Return [x, y] of the center of cell containing provided text 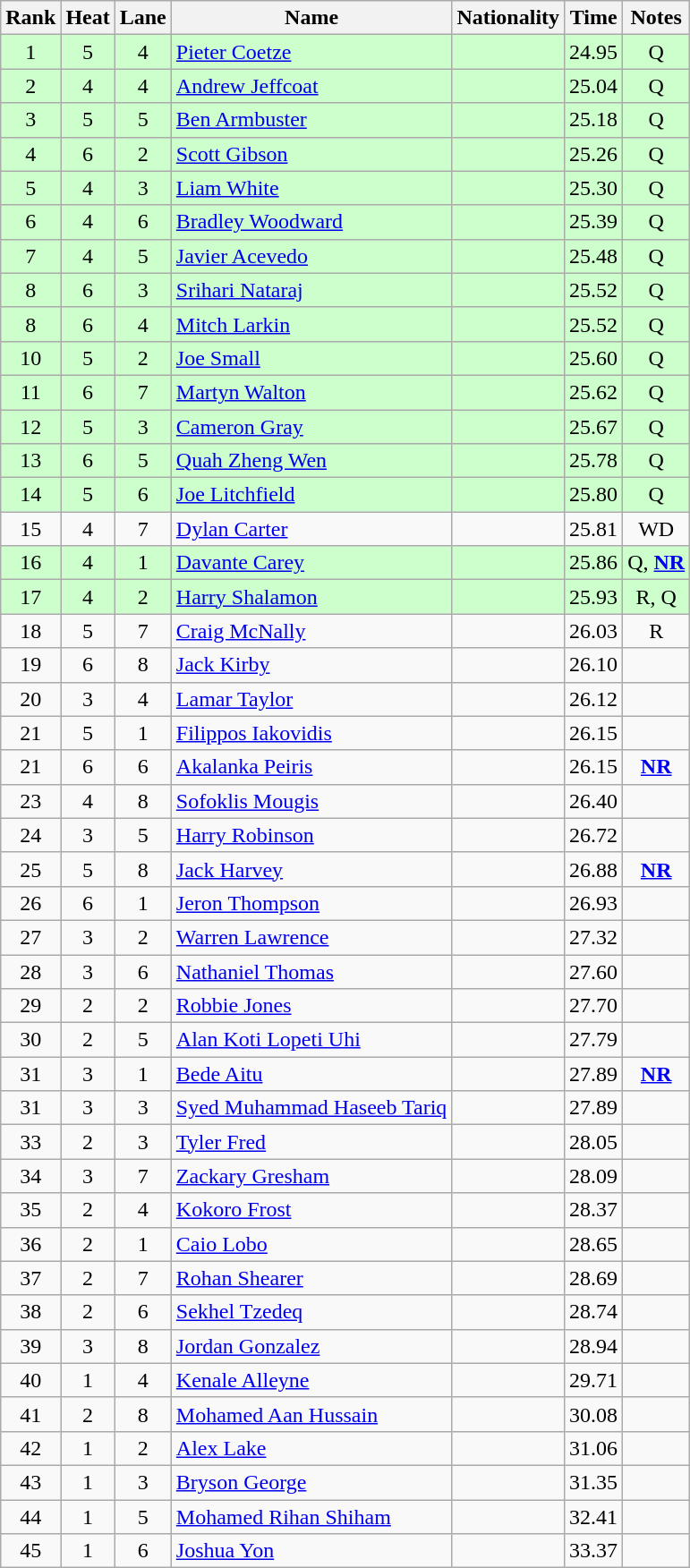
R [657, 631]
25.93 [594, 597]
32.41 [594, 1517]
Mohamed Aan Hussain [311, 1414]
Zackary Gresham [311, 1176]
26.12 [594, 699]
25.48 [594, 256]
16 [30, 563]
20 [30, 699]
Lane [143, 18]
30.08 [594, 1414]
25.18 [594, 120]
Joe Small [311, 358]
28 [30, 971]
Srihari Nataraj [311, 290]
25.26 [594, 154]
Scott Gibson [311, 154]
Robbie Jones [311, 1006]
Davante Carey [311, 563]
25.04 [594, 86]
28.94 [594, 1346]
Sekhel Tzedeq [311, 1312]
Sofoklis Mougis [311, 801]
Javier Acevedo [311, 256]
33.37 [594, 1551]
26.03 [594, 631]
Rohan Shearer [311, 1278]
42 [30, 1448]
12 [30, 427]
R, Q [657, 597]
26.93 [594, 903]
27.32 [594, 937]
10 [30, 358]
25.39 [594, 222]
Quah Zheng Wen [311, 461]
Name [311, 18]
28.09 [594, 1176]
Filippos Iakovidis [311, 733]
Cameron Gray [311, 427]
Caio Lobo [311, 1244]
28.37 [594, 1210]
Mitch Larkin [311, 324]
28.74 [594, 1312]
25.67 [594, 427]
27 [30, 937]
44 [30, 1517]
24 [30, 835]
25.86 [594, 563]
26.40 [594, 801]
28.05 [594, 1142]
15 [30, 529]
26.88 [594, 869]
40 [30, 1380]
Liam White [311, 188]
37 [30, 1278]
Jack Kirby [311, 665]
Ben Armbuster [311, 120]
23 [30, 801]
Heat [88, 18]
Jordan Gonzalez [311, 1346]
19 [30, 665]
33 [30, 1142]
17 [30, 597]
Dylan Carter [311, 529]
26.10 [594, 665]
Rank [30, 18]
25.81 [594, 529]
Lamar Taylor [311, 699]
Jeron Thompson [311, 903]
Akalanka Peiris [311, 767]
Harry Robinson [311, 835]
26 [30, 903]
Craig McNally [311, 631]
Pieter Coetze [311, 52]
Nationality [508, 18]
25.60 [594, 358]
Harry Shalamon [311, 597]
Kenale Alleyne [311, 1380]
29.71 [594, 1380]
39 [30, 1346]
35 [30, 1210]
Bradley Woodward [311, 222]
Joshua Yon [311, 1551]
Bryson George [311, 1482]
24.95 [594, 52]
26.72 [594, 835]
Mohamed Rihan Shiham [311, 1517]
18 [30, 631]
Warren Lawrence [311, 937]
Bede Aitu [311, 1074]
Martyn Walton [311, 392]
Syed Muhammad Haseeb Tariq [311, 1108]
34 [30, 1176]
Jack Harvey [311, 869]
Notes [657, 18]
27.70 [594, 1006]
Alan Koti Lopeti Uhi [311, 1040]
38 [30, 1312]
27.79 [594, 1040]
13 [30, 461]
Nathaniel Thomas [311, 971]
29 [30, 1006]
Q, NR [657, 563]
41 [30, 1414]
25.78 [594, 461]
45 [30, 1551]
43 [30, 1482]
27.60 [594, 971]
Joe Litchfield [311, 495]
25.30 [594, 188]
28.65 [594, 1244]
Time [594, 18]
Alex Lake [311, 1448]
25.62 [594, 392]
25.80 [594, 495]
14 [30, 495]
30 [30, 1040]
36 [30, 1244]
31.35 [594, 1482]
25 [30, 869]
31.06 [594, 1448]
28.69 [594, 1278]
Andrew Jeffcoat [311, 86]
11 [30, 392]
Tyler Fred [311, 1142]
WD [657, 529]
Kokoro Frost [311, 1210]
